Determine the (x, y) coordinate at the center of the cell enclosing the given text.  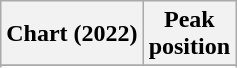
Peakposition (189, 34)
Chart (2022) (72, 34)
